Provide the (x, y) coordinate of the cell's center where the given text is located.  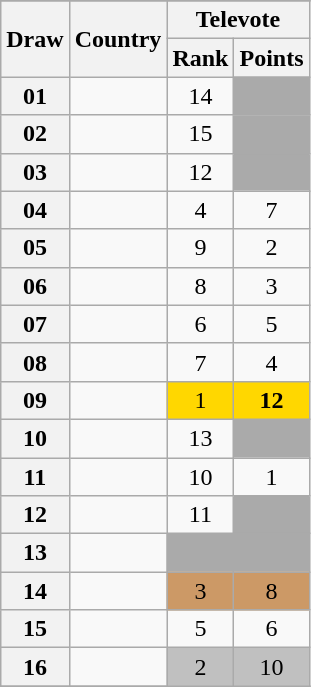
08 (35, 362)
02 (35, 134)
09 (35, 400)
03 (35, 172)
9 (200, 248)
16 (35, 667)
04 (35, 210)
07 (35, 324)
Draw (35, 39)
Televote (238, 20)
05 (35, 248)
Rank (200, 58)
Points (272, 58)
06 (35, 286)
Country (118, 39)
01 (35, 96)
